From the cell containing the given text, extract its center point as [x, y] coordinate. 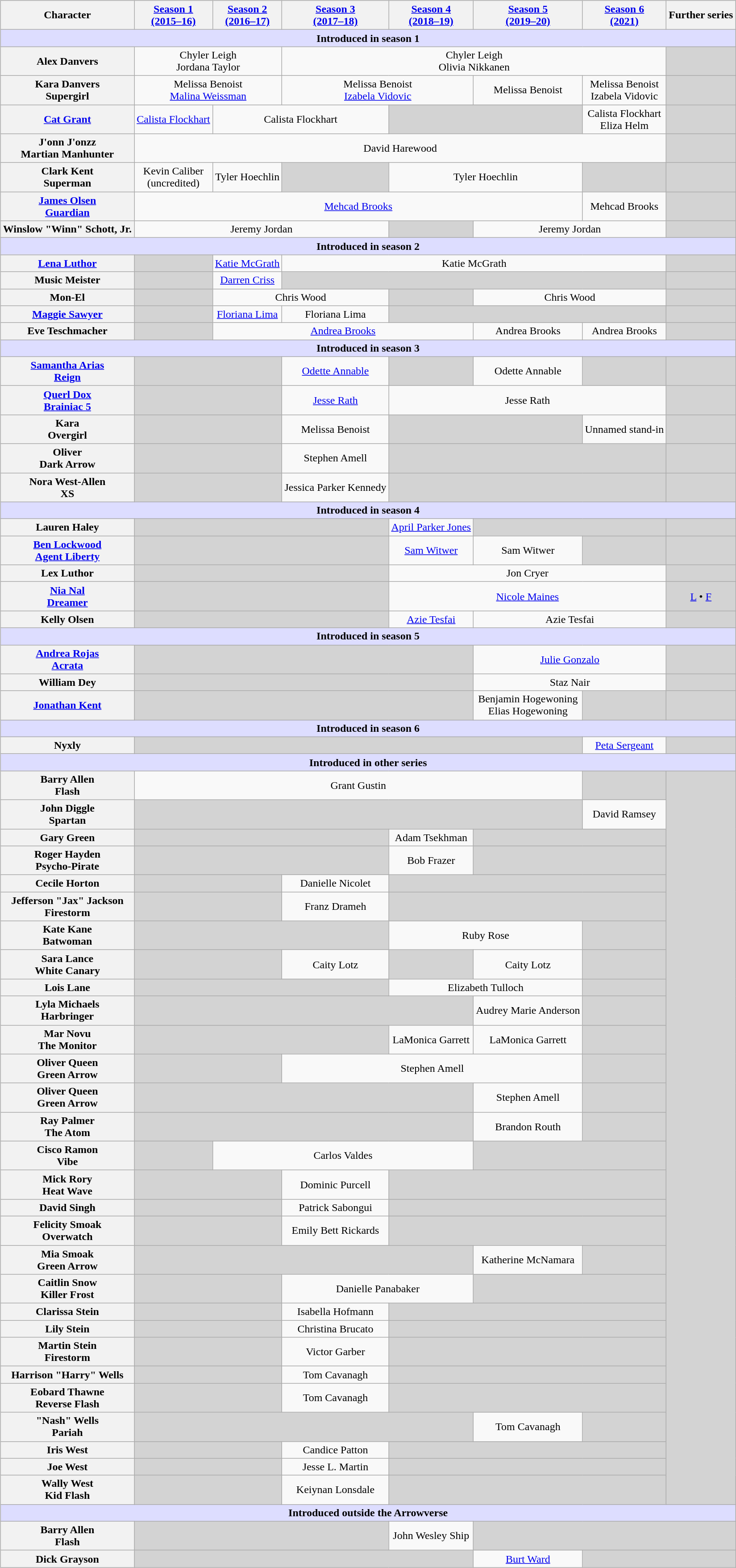
Jesse L. Martin [336, 1467]
Lex Luthor [67, 573]
Season 6(2021) [624, 15]
Sara LanceWhite Canary [67, 965]
Harrison "Harry" Wells [67, 1375]
David Harewood [400, 148]
Calista FlockhartEliza Helm [624, 119]
Patrick Sabongui [336, 1207]
Darren Criss [247, 280]
Cecile Horton [67, 884]
Peta Sergeant [624, 745]
Jonathan Kent [67, 705]
Clark Kent Superman [67, 178]
Nia Nal Dreamer [67, 596]
Jefferson "Jax" JacksonFirestorm [67, 907]
Ruby Rose [486, 935]
Katherine McNamara [528, 1259]
J'onn J'onzzMartian Manhunter [67, 148]
Eobard ThawneReverse Flash [67, 1398]
Introduced in season 5 [368, 636]
Lauren Haley [67, 527]
Introduced in season 2 [368, 246]
Chyler LeighJordana Taylor [208, 61]
Jessica Parker Kennedy [336, 487]
April Parker Jones [431, 527]
Kevin Caliber (uncredited) [174, 178]
James OlsenGuardian [67, 206]
Mia SmoakGreen Arrow [67, 1259]
Kelly Olsen [67, 619]
Joe West [67, 1467]
Introduced outside the Arrowverse [368, 1513]
Wally WestKid Flash [67, 1489]
Season 1(2015–16) [174, 15]
Martin SteinFirestorm [67, 1352]
John Wesley Ship [431, 1536]
Emily Bett Rickards [336, 1231]
Clarissa Stein [67, 1312]
Julie Gonzalo [570, 660]
Victor Garber [336, 1352]
Audrey Marie Anderson [528, 1010]
Danielle Nicolet [336, 884]
Christina Brucato [336, 1329]
Carlos Valdes [343, 1156]
Barry AllenFlash [67, 785]
Ray PalmerThe Atom [67, 1126]
Mar Novu The Monitor [67, 1040]
Dick Grayson [67, 1559]
Introduced in other series [368, 762]
Introduced in season 6 [368, 728]
Samantha AriasReign [67, 371]
Dominic Purcell [336, 1184]
David Singh [67, 1207]
Introduced in season 3 [368, 348]
David Ramsey [624, 814]
Elizabeth Tulloch [486, 987]
Iris West [67, 1450]
Introduced in season 4 [368, 510]
Franz Drameh [336, 907]
Gary Green [67, 838]
Benjamin HogewoningElias Hogewoning [528, 705]
Mick RoryHeat Wave [67, 1184]
Alex Danvers [67, 61]
Cat Grant [67, 119]
Nicole Maines [528, 596]
Unnamed stand-in [624, 429]
Felicity SmoakOverwatch [67, 1231]
Andrea RojasAcrata [67, 660]
OliverDark Arrow [67, 458]
Querl Dox Brainiac 5 [67, 400]
Introduced in season 1 [368, 38]
Danielle Panabaker [378, 1289]
"Nash" WellsPariah [67, 1427]
Jon Cryer [528, 573]
Candice Patton [336, 1450]
Kate Kane Batwoman [67, 935]
Adam Tsekhman [431, 838]
Maggie Sawyer [67, 314]
L • F [701, 596]
Season 3(2017–18) [336, 15]
Lois Lane [67, 987]
Brandon Routh [528, 1126]
Lyla Michaels Harbringer [67, 1010]
Ben Lockwood Agent Liberty [67, 551]
Caitlin SnowKiller Frost [67, 1289]
Roger HaydenPsycho-Pirate [67, 860]
Season 2(2016–17) [247, 15]
William Dey [67, 682]
Nyxly [67, 745]
Lily Stein [67, 1329]
Chyler LeighOlivia Nikkanen [474, 61]
Lena Luthor [67, 263]
Season 5(2019–20) [528, 15]
Music Meister [67, 280]
Keiynan Lonsdale [336, 1489]
Staz Nair [570, 682]
Grant Gustin [358, 785]
Barry Allen Flash [67, 1536]
Burt Ward [528, 1559]
Melissa BenoistMalina Weissman [208, 90]
Season 4(2018–19) [431, 15]
Winslow "Winn" Schott, Jr. [67, 229]
Further series [701, 15]
Mon-El [67, 297]
Isabella Hofmann [336, 1312]
Nora West-AllenXS [67, 487]
Character [67, 15]
KaraOvergirl [67, 429]
Cisco RamonVibe [67, 1156]
Bob Frazer [431, 860]
John DiggleSpartan [67, 814]
Kara DanversSupergirl [67, 90]
Eve Teschmacher [67, 331]
